Pinpoint the cell where the given text exists, returning its (X, Y) midpoint coordinate. 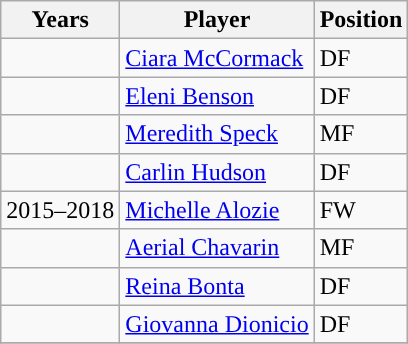
Meredith Speck (217, 134)
Michelle Alozie (217, 210)
2015–2018 (60, 210)
Position (361, 20)
Years (60, 20)
Eleni Benson (217, 96)
Reina Bonta (217, 286)
Giovanna Dionicio (217, 324)
FW (361, 210)
Player (217, 20)
Ciara McCormack (217, 58)
Aerial Chavarin (217, 248)
Carlin Hudson (217, 172)
